Find where the given text appears and provide that cell's center as [x, y] coordinate. 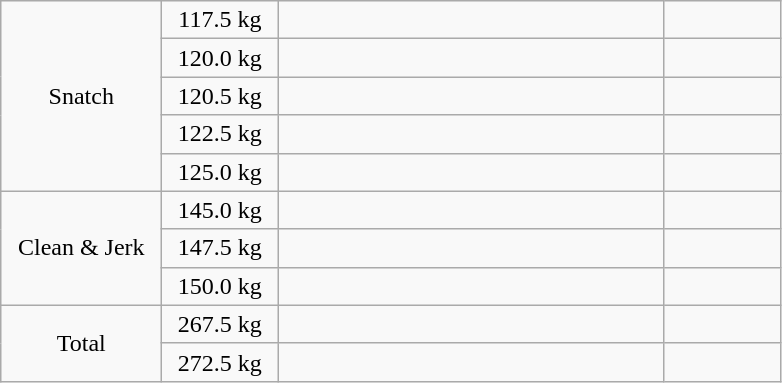
Clean & Jerk [82, 248]
117.5 kg [220, 20]
Total [82, 343]
Snatch [82, 96]
122.5 kg [220, 134]
125.0 kg [220, 172]
272.5 kg [220, 362]
120.0 kg [220, 58]
120.5 kg [220, 96]
147.5 kg [220, 248]
267.5 kg [220, 324]
145.0 kg [220, 210]
150.0 kg [220, 286]
